Identify which cell holds the provided text, then report its [X, Y] central coordinate. 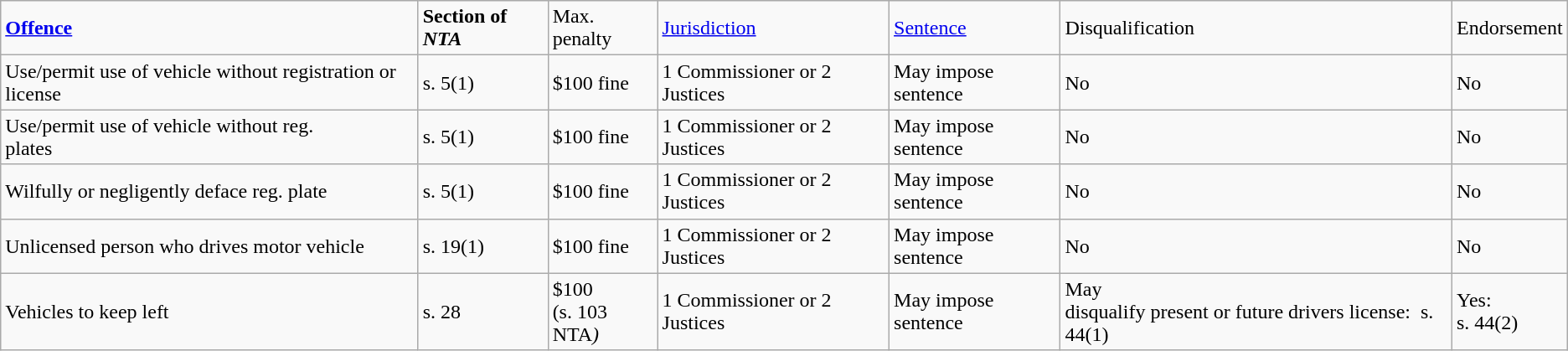
Jurisdiction [774, 28]
Section of NTA [482, 28]
s. 28 [482, 312]
Max. penalty [603, 28]
Yes:s. 44(2) [1509, 312]
s. 19(1) [482, 246]
Wilfully or negligently deface reg. plate [209, 191]
Offence [209, 28]
Use/permit use of vehicle without reg.plates [209, 137]
$100(s. 103NTA) [603, 312]
Sentence [975, 28]
Maydisqualify present or future drivers license: s. 44(1) [1256, 312]
Use/permit use of vehicle without registration or license [209, 82]
Unlicensed person who drives motor vehicle [209, 246]
Vehicles to keep left [209, 312]
Disqualification [1256, 28]
Endorsement [1509, 28]
